Return (x, y) of the center of cell containing provided text 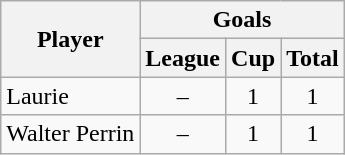
Player (70, 39)
Laurie (70, 96)
Walter Perrin (70, 134)
Cup (254, 58)
Goals (242, 20)
League (183, 58)
Total (313, 58)
